From the cell containing the given text, extract its center point as [x, y] coordinate. 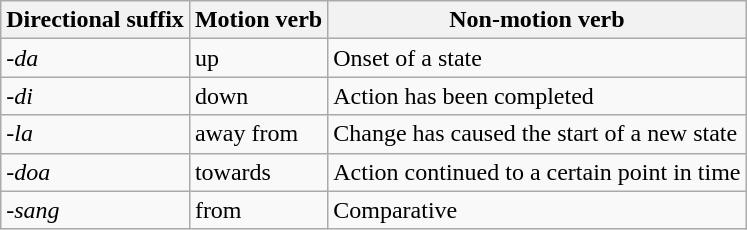
-da [96, 58]
from [258, 210]
-di [96, 96]
up [258, 58]
Directional suffix [96, 20]
away from [258, 134]
Comparative [537, 210]
Change has caused the start of a new state [537, 134]
down [258, 96]
towards [258, 172]
Action has been completed [537, 96]
-la [96, 134]
Onset of a state [537, 58]
-sang [96, 210]
Action continued to a certain point in time [537, 172]
Motion verb [258, 20]
-doa [96, 172]
Non-motion verb [537, 20]
